Detect which cell encompasses the target text, then output its [x, y] center coordinate. 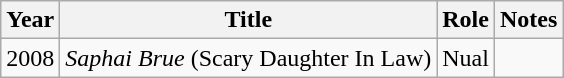
Role [466, 20]
Saphai Brue (Scary Daughter In Law) [248, 58]
Title [248, 20]
Nual [466, 58]
Notes [528, 20]
Year [30, 20]
2008 [30, 58]
